Identify which cell holds the provided text, then report its [X, Y] central coordinate. 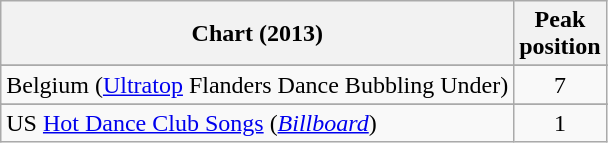
Peakposition [560, 34]
Chart (2013) [258, 34]
Belgium (Ultratop Flanders Dance Bubbling Under) [258, 85]
7 [560, 85]
1 [560, 123]
US Hot Dance Club Songs (Billboard) [258, 123]
